Search for the cell housing the specified text and yield its [X, Y] center coordinate. 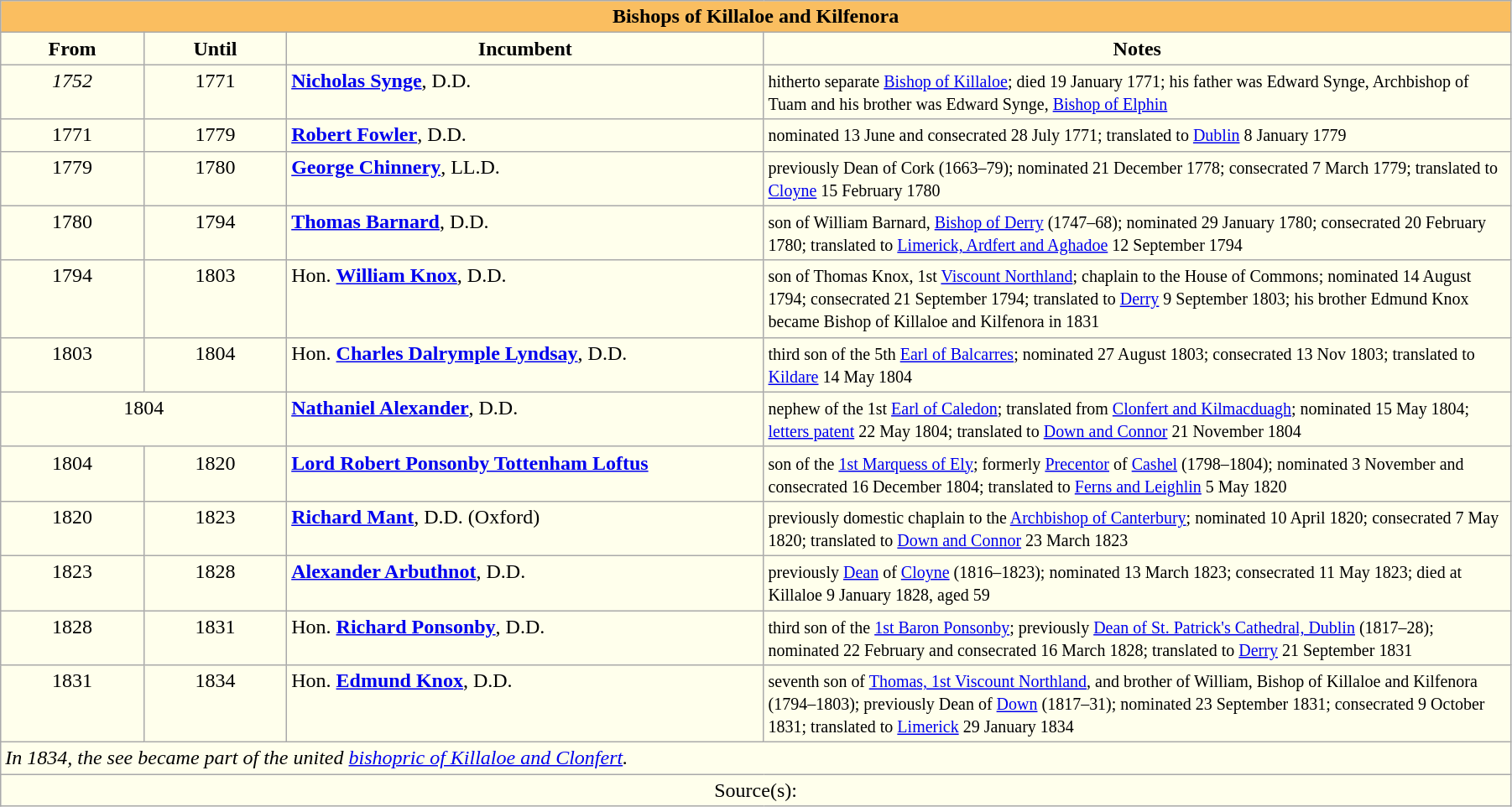
In 1834, the see became part of the united bishopric of Killaloe and Clonfert. [756, 758]
1752 [72, 92]
Robert Fowler, D.D. [525, 135]
Hon. Richard Ponsonby, D.D. [525, 638]
Incumbent [525, 49]
Hon. William Knox, D.D. [525, 299]
previously Dean of Cork (1663–79); nominated 21 December 1778; consecrated 7 March 1779; translated to Cloyne 15 February 1780 [1137, 178]
Nathaniel Alexander, D.D. [525, 419]
Nicholas Synge, D.D. [525, 92]
1834 [215, 704]
Bishops of Killaloe and Kilfenora [756, 17]
Alexander Arbuthnot, D.D. [525, 582]
Thomas Barnard, D.D. [525, 233]
Hon. Charles Dalrymple Lyndsay, D.D. [525, 364]
Richard Mant, D.D. (Oxford) [525, 528]
third son of the 5th Earl of Balcarres; nominated 27 August 1803; consecrated 13 Nov 1803; translated to Kildare 14 May 1804 [1137, 364]
Until [215, 49]
Hon. Edmund Knox, D.D. [525, 704]
nominated 13 June and consecrated 28 July 1771; translated to Dublin 8 January 1779 [1137, 135]
Source(s): [756, 790]
Notes [1137, 49]
previously Dean of Cloyne (1816–1823); nominated 13 March 1823; consecrated 11 May 1823; died at Killaloe 9 January 1828, aged 59 [1137, 582]
From [72, 49]
Lord Robert Ponsonby Tottenham Loftus [525, 473]
George Chinnery, LL.D. [525, 178]
